Extract the (X, Y) coordinate from the center of the cell holding the provided text.  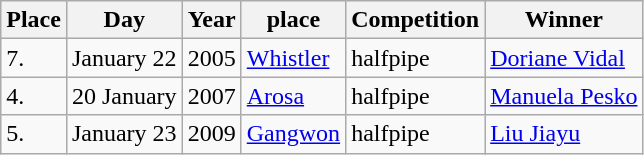
Liu Jiayu (564, 134)
Winner (564, 20)
Place (34, 20)
Competition (416, 20)
Year (212, 20)
20 January (124, 96)
place (293, 20)
January 23 (124, 134)
2005 (212, 58)
2007 (212, 96)
Arosa (293, 96)
7. (34, 58)
4. (34, 96)
Day (124, 20)
Whistler (293, 58)
Gangwon (293, 134)
5. (34, 134)
2009 (212, 134)
January 22 (124, 58)
Doriane Vidal (564, 58)
Manuela Pesko (564, 96)
